Search for the cell housing the specified text and yield its [X, Y] center coordinate. 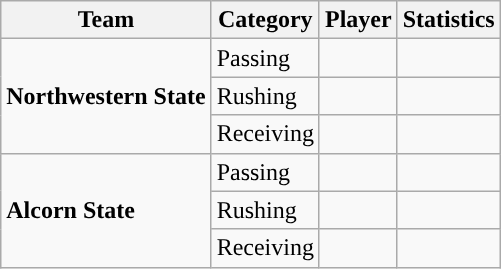
Category [265, 20]
Northwestern State [106, 96]
Player [358, 20]
Alcorn State [106, 210]
Team [106, 20]
Statistics [448, 20]
